For the text-containing cell, return its midpoint in (X, Y) coordinate format. 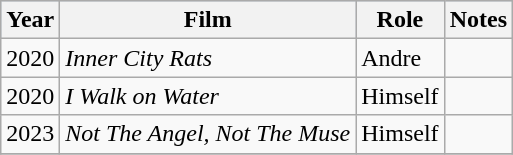
Andre (400, 58)
Film (208, 20)
Year (30, 20)
Inner City Rats (208, 58)
Not The Angel, Not The Muse (208, 134)
Notes (478, 20)
2023 (30, 134)
Role (400, 20)
I Walk on Water (208, 96)
